Scan for the cell matching the given text and deliver its [x, y] coordinate at center. 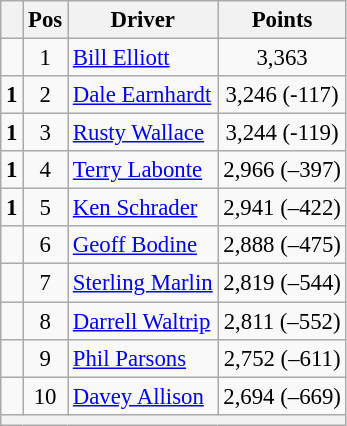
2,888 (–475) [282, 245]
3,244 (-119) [282, 133]
Rusty Wallace [143, 133]
7 [46, 283]
3,363 [282, 58]
3,246 (-117) [282, 95]
Driver [143, 20]
2,966 (–397) [282, 170]
5 [46, 208]
2,694 (–669) [282, 396]
2,811 (–552) [282, 321]
8 [46, 321]
Terry Labonte [143, 170]
Pos [46, 20]
10 [46, 396]
Phil Parsons [143, 358]
9 [46, 358]
4 [46, 170]
2,752 (–611) [282, 358]
3 [46, 133]
6 [46, 245]
Ken Schrader [143, 208]
2 [46, 95]
Davey Allison [143, 396]
Points [282, 20]
Bill Elliott [143, 58]
2,941 (–422) [282, 208]
2,819 (–544) [282, 283]
Dale Earnhardt [143, 95]
Darrell Waltrip [143, 321]
Sterling Marlin [143, 283]
Geoff Bodine [143, 245]
